Locate the cell with the specified text and output its [x, y] center coordinate. 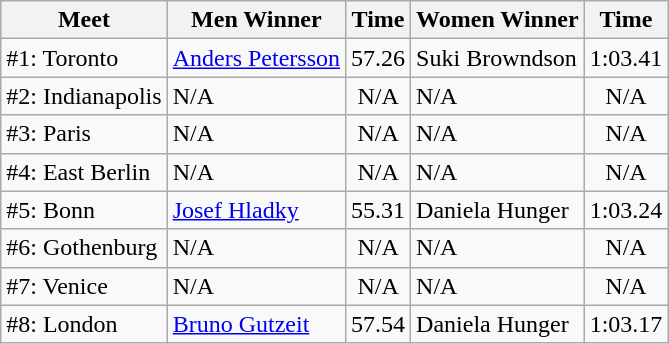
Men Winner [256, 20]
#5: Bonn [84, 210]
#1: Toronto [84, 58]
#4: East Berlin [84, 172]
#8: London [84, 324]
Meet [84, 20]
1:03.41 [626, 58]
Josef Hladky [256, 210]
57.26 [378, 58]
#7: Venice [84, 286]
#3: Paris [84, 134]
Anders Petersson [256, 58]
55.31 [378, 210]
Women Winner [498, 20]
#2: Indianapolis [84, 96]
1:03.17 [626, 324]
#6: Gothenburg [84, 248]
57.54 [378, 324]
1:03.24 [626, 210]
Bruno Gutzeit [256, 324]
Suki Browndson [498, 58]
